Return the (X, Y) coordinate for the center point of the cell that contains the specified text.  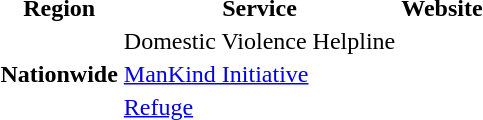
Domestic Violence Helpline (259, 41)
ManKind Initiative (259, 74)
